Provide the [x, y] coordinate of the cell's center where the given text is located.  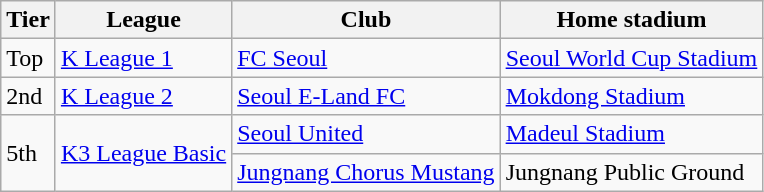
Jungnang Public Ground [632, 172]
League [143, 20]
FC Seoul [366, 58]
K3 League Basic [143, 153]
Tier [28, 20]
Madeul Stadium [632, 134]
Top [28, 58]
K League 2 [143, 96]
Seoul World Cup Stadium [632, 58]
2nd [28, 96]
Seoul E-Land FC [366, 96]
Home stadium [632, 20]
K League 1 [143, 58]
Jungnang Chorus Mustang [366, 172]
5th [28, 153]
Seoul United [366, 134]
Mokdong Stadium [632, 96]
Club [366, 20]
